Pinpoint the cell where the given text exists, returning its [X, Y] midpoint coordinate. 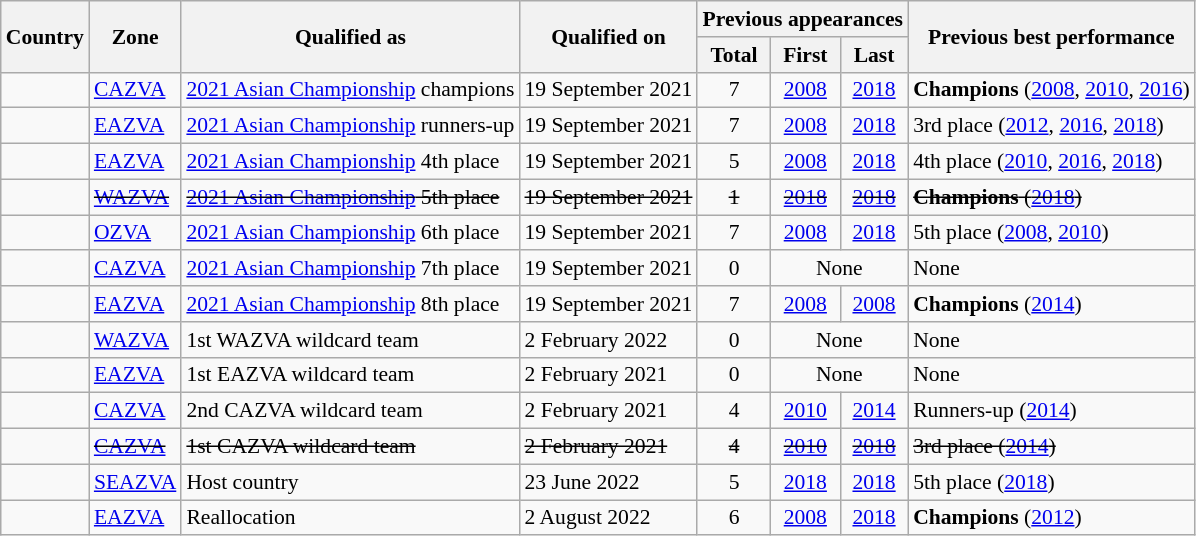
23 June 2022 [608, 482]
1st EAZVA wildcard team [350, 375]
Previous appearances [802, 19]
Runners-up (2014) [1052, 411]
Champions (2008, 2010, 2016) [1052, 90]
Reallocation [350, 518]
Qualified as [350, 36]
1st WAZVA wildcard team [350, 340]
2014 [874, 411]
Previous best performance [1052, 36]
Zone [135, 36]
First [806, 55]
SEAZVA [135, 482]
5th place (2018) [1052, 482]
6 [734, 518]
2021 Asian Championship 4th place [350, 162]
2 August 2022 [608, 518]
2021 Asian Championship runners-up [350, 126]
Total [734, 55]
2021 Asian Championship 6th place [350, 233]
2021 Asian Championship 7th place [350, 269]
1st CAZVA wildcard team [350, 447]
OZVA [135, 233]
Last [874, 55]
2021 Asian Championship 8th place [350, 304]
4th place (2010, 2016, 2018) [1052, 162]
Host country [350, 482]
1 [734, 197]
2 February 2022 [608, 340]
3rd place (2012, 2016, 2018) [1052, 126]
Champions (2012) [1052, 518]
Country [45, 36]
Qualified on [608, 36]
3rd place (2014) [1052, 447]
Champions (2014) [1052, 304]
2021 Asian Championship champions [350, 90]
2021 Asian Championship 5th place [350, 197]
5th place (2008, 2010) [1052, 233]
Champions (2018) [1052, 197]
2nd CAZVA wildcard team [350, 411]
